Find where the given text appears and provide that cell's center as [X, Y] coordinate. 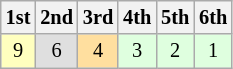
4 [98, 51]
4th [137, 17]
1 [213, 51]
6 [56, 51]
3rd [98, 17]
5th [175, 17]
6th [213, 17]
9 [18, 51]
3 [137, 51]
2 [175, 51]
1st [18, 17]
2nd [56, 17]
